Find where the given text appears and provide that cell's center as (X, Y) coordinate. 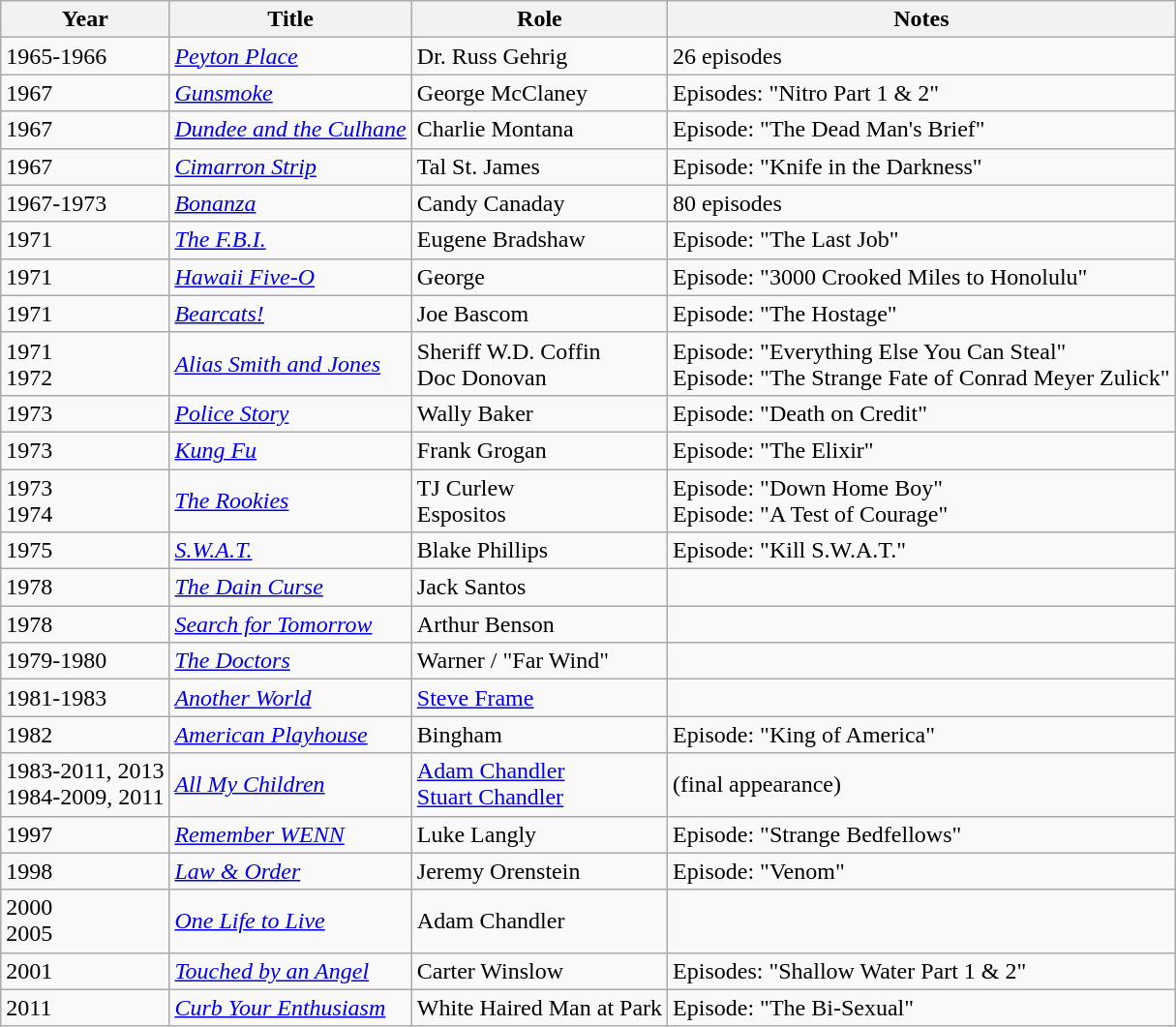
Alias Smith and Jones (290, 364)
Episode: "The Last Job" (921, 240)
Joe Bascom (539, 314)
Kung Fu (290, 450)
George (539, 277)
Law & Order (290, 871)
Title (290, 19)
Curb Your Enthusiasm (290, 1008)
Bingham (539, 735)
Frank Grogan (539, 450)
2011 (85, 1008)
Episode: "Knife in the Darkness" (921, 166)
Episode: "Everything Else You Can Steal"Episode: "The Strange Fate of Conrad Meyer Zulick" (921, 364)
Wally Baker (539, 413)
Tal St. James (539, 166)
Episode: "3000 Crooked Miles to Honolulu" (921, 277)
Another World (290, 698)
All My Children (290, 784)
Episode: "The Bi-Sexual" (921, 1008)
Steve Frame (539, 698)
S.W.A.T. (290, 551)
1967-1973 (85, 203)
TJ CurlewEspositos (539, 499)
The Dain Curse (290, 588)
Episodes: "Shallow Water Part 1 & 2" (921, 971)
80 episodes (921, 203)
Episode: "Strange Bedfellows" (921, 834)
20002005 (85, 921)
Peyton Place (290, 56)
Adam ChandlerStuart Chandler (539, 784)
1997 (85, 834)
Search for Tomorrow (290, 624)
Eugene Bradshaw (539, 240)
Episode: "Kill S.W.A.T." (921, 551)
Bearcats! (290, 314)
Notes (921, 19)
Hawaii Five-O (290, 277)
The F.B.I. (290, 240)
Remember WENN (290, 834)
George McClaney (539, 93)
Episode: "The Dead Man's Brief" (921, 130)
Episodes: "Nitro Part 1 & 2" (921, 93)
Sheriff W.D. CoffinDoc Donovan (539, 364)
1975 (85, 551)
Blake Phillips (539, 551)
Year (85, 19)
Episode: "Down Home Boy"Episode: "A Test of Courage" (921, 499)
Carter Winslow (539, 971)
Bonanza (290, 203)
The Rookies (290, 499)
Luke Langly (539, 834)
1981-1983 (85, 698)
Dundee and the Culhane (290, 130)
1982 (85, 735)
The Doctors (290, 661)
Warner / "Far Wind" (539, 661)
American Playhouse (290, 735)
Adam Chandler (539, 921)
1983-2011, 20131984-2009, 2011 (85, 784)
2001 (85, 971)
Role (539, 19)
19711972 (85, 364)
Dr. Russ Gehrig (539, 56)
(final appearance) (921, 784)
Episode: "The Hostage" (921, 314)
1979-1980 (85, 661)
Arthur Benson (539, 624)
Episode: "Death on Credit" (921, 413)
Episode: "Venom" (921, 871)
White Haired Man at Park (539, 1008)
19731974 (85, 499)
Episode: "King of America" (921, 735)
1965-1966 (85, 56)
Jack Santos (539, 588)
Gunsmoke (290, 93)
1998 (85, 871)
Touched by an Angel (290, 971)
Jeremy Orenstein (539, 871)
26 episodes (921, 56)
Episode: "The Elixir" (921, 450)
Charlie Montana (539, 130)
Police Story (290, 413)
Candy Canaday (539, 203)
One Life to Live (290, 921)
Cimarron Strip (290, 166)
